Determine the (x, y) coordinate at the center of the cell enclosing the given text.  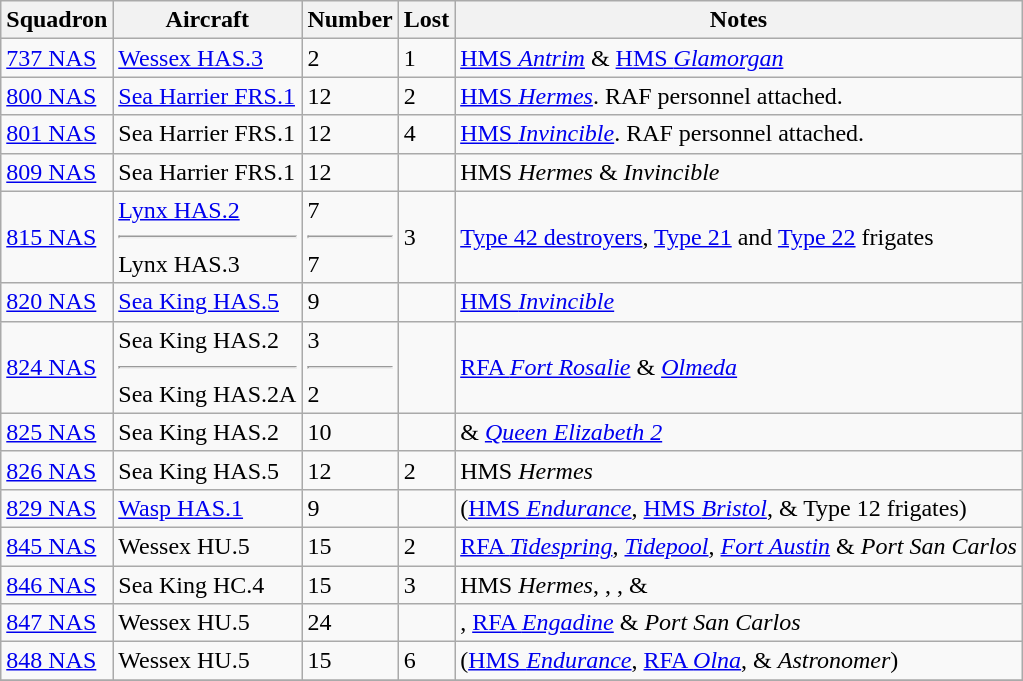
801 NAS (57, 134)
737 NAS (57, 58)
824 NAS (57, 367)
HMS Invincible. RAF personnel attached. (739, 134)
826 NAS (57, 470)
848 NAS (57, 661)
Wasp HAS.1 (208, 508)
Sea King HAS.2Sea King HAS.2A (208, 367)
Wessex HAS.3 (208, 58)
847 NAS (57, 623)
845 NAS (57, 546)
HMS Antrim & HMS Glamorgan (739, 58)
(HMS Endurance, RFA Olna, & Astronomer) (739, 661)
RFA Tidespring, Tidepool, Fort Austin & Port San Carlos (739, 546)
10 (350, 432)
77 (350, 237)
Lynx HAS.2Lynx HAS.3 (208, 237)
825 NAS (57, 432)
HMS Invincible (739, 302)
32 (350, 367)
829 NAS (57, 508)
RFA Fort Rosalie & Olmeda (739, 367)
4 (426, 134)
6 (426, 661)
HMS Hermes & Invincible (739, 172)
800 NAS (57, 96)
809 NAS (57, 172)
Sea King HAS.2 (208, 432)
1 (426, 58)
, RFA Engadine & Port San Carlos (739, 623)
HMS Hermes (739, 470)
HMS Hermes, , , & (739, 585)
Notes (739, 20)
Aircraft (208, 20)
HMS Hermes. RAF personnel attached. (739, 96)
Lost (426, 20)
846 NAS (57, 585)
Number (350, 20)
Sea King HC.4 (208, 585)
(HMS Endurance, HMS Bristol, & Type 12 frigates) (739, 508)
820 NAS (57, 302)
Squadron (57, 20)
Type 42 destroyers, Type 21 and Type 22 frigates (739, 237)
815 NAS (57, 237)
24 (350, 623)
& Queen Elizabeth 2 (739, 432)
